Output the [X, Y] coordinate of the center of the cell containing the given text.  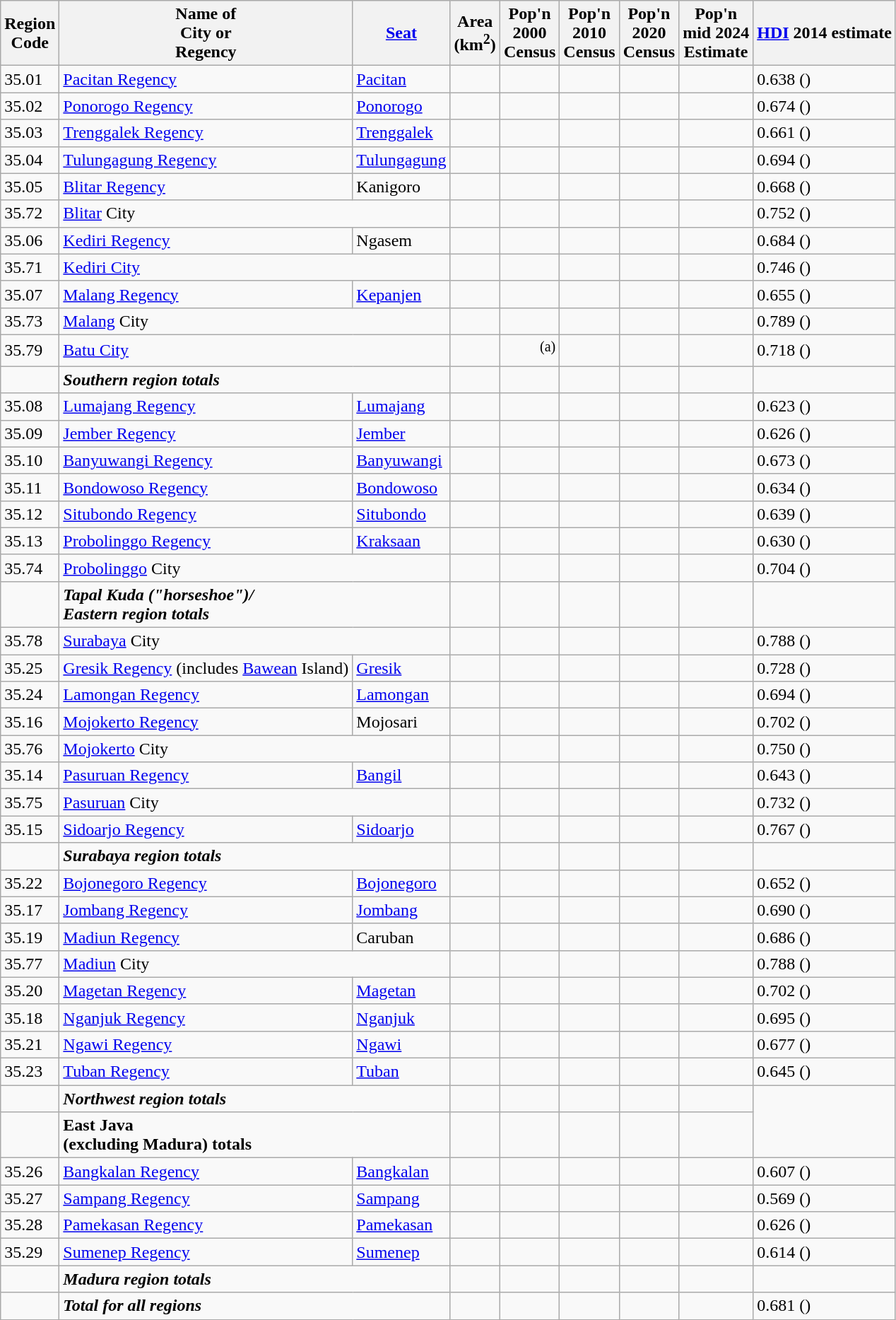
Jombang [401, 910]
Pasuruan Regency [206, 776]
Nganjuk [401, 1017]
Pop'n2000Census [529, 33]
0.623 () [825, 407]
Pamekasan Regency [206, 1225]
35.72 [30, 214]
Sumenep [401, 1252]
35.17 [30, 910]
0.677 () [825, 1044]
Surabaya City [254, 641]
Name ofCity orRegency [206, 33]
Malang City [254, 321]
Lumajang [401, 407]
Tulungagung [401, 160]
Tuban [401, 1072]
Trenggalek [401, 133]
Sampang [401, 1198]
Situbondo Regency [206, 514]
0.674 () [825, 106]
0.655 () [825, 294]
Batu City [254, 351]
Pop'n2010Census [589, 33]
35.08 [30, 407]
0.728 () [825, 668]
Sidoarjo [401, 829]
Ponorogo [401, 106]
Pasuruan City [254, 802]
Pacitan Regency [206, 79]
0.789 () [825, 321]
Bondowoso [401, 487]
Surabaya region totals [254, 856]
Ngasem [401, 240]
0.645 () [825, 1072]
Banyuwangi [401, 460]
35.09 [30, 433]
0.746 () [825, 267]
Probolinggo Regency [206, 541]
Pacitan [401, 79]
35.20 [30, 991]
Southern region totals [254, 380]
Magetan [401, 991]
Lumajang Regency [206, 407]
0.718 () [825, 351]
Trenggalek Regency [206, 133]
35.14 [30, 776]
Mojosari [401, 722]
0.634 () [825, 487]
Northwest region totals [254, 1099]
(a) [529, 351]
Region Code [30, 33]
35.12 [30, 514]
Pop'n2020Census [649, 33]
Sidoarjo Regency [206, 829]
35.18 [30, 1017]
0.684 () [825, 240]
Area(km2) [475, 33]
0.704 () [825, 568]
Bangkalan [401, 1172]
Total for all regions [254, 1306]
35.27 [30, 1198]
0.752 () [825, 214]
Gresik Regency (includes Bawean Island) [206, 668]
0.690 () [825, 910]
0.668 () [825, 187]
Blitar Regency [206, 187]
0.643 () [825, 776]
Kanigoro [401, 187]
35.02 [30, 106]
Jombang Regency [206, 910]
35.79 [30, 351]
35.77 [30, 964]
Caruban [401, 937]
35.23 [30, 1072]
Madiun City [254, 964]
35.75 [30, 802]
Probolinggo City [254, 568]
Tuban Regency [206, 1072]
0.732 () [825, 802]
35.25 [30, 668]
0.638 () [825, 79]
Situbondo [401, 514]
35.07 [30, 294]
Madura region totals [254, 1279]
0.614 () [825, 1252]
Bondowoso Regency [206, 487]
35.04 [30, 160]
Kediri City [254, 267]
35.28 [30, 1225]
Mojokerto Regency [206, 722]
Banyuwangi Regency [206, 460]
0.681 () [825, 1306]
Kepanjen [401, 294]
0.661 () [825, 133]
0.695 () [825, 1017]
Nganjuk Regency [206, 1017]
Mojokerto City [254, 749]
Sumenep Regency [206, 1252]
35.01 [30, 79]
35.03 [30, 133]
Ponorogo Regency [206, 106]
35.24 [30, 695]
35.78 [30, 641]
Bojonegoro Regency [206, 883]
Lamongan [401, 695]
Sampang Regency [206, 1198]
35.29 [30, 1252]
Jember [401, 433]
Bangkalan Regency [206, 1172]
35.05 [30, 187]
35.16 [30, 722]
0.630 () [825, 541]
35.73 [30, 321]
0.652 () [825, 883]
0.686 () [825, 937]
Bangil [401, 776]
Madiun Regency [206, 937]
HDI 2014 estimate [825, 33]
Malang Regency [206, 294]
35.13 [30, 541]
35.06 [30, 240]
Seat [401, 33]
0.750 () [825, 749]
0.607 () [825, 1172]
35.26 [30, 1172]
Magetan Regency [206, 991]
0.569 () [825, 1198]
0.767 () [825, 829]
35.19 [30, 937]
Tapal Kuda ("horseshoe")/Eastern region totals [254, 604]
Pop'nmid 2024Estimate [717, 33]
0.673 () [825, 460]
Pamekasan [401, 1225]
35.10 [30, 460]
0.639 () [825, 514]
East Java (excluding Madura) totals [254, 1135]
35.74 [30, 568]
Ngawi Regency [206, 1044]
35.11 [30, 487]
Blitar City [254, 214]
35.22 [30, 883]
Tulungagung Regency [206, 160]
Lamongan Regency [206, 695]
35.76 [30, 749]
Kediri Regency [206, 240]
35.71 [30, 267]
35.21 [30, 1044]
Kraksaan [401, 541]
Bojonegoro [401, 883]
Jember Regency [206, 433]
35.15 [30, 829]
Gresik [401, 668]
Ngawi [401, 1044]
